Identify which cell holds the provided text, then report its (X, Y) central coordinate. 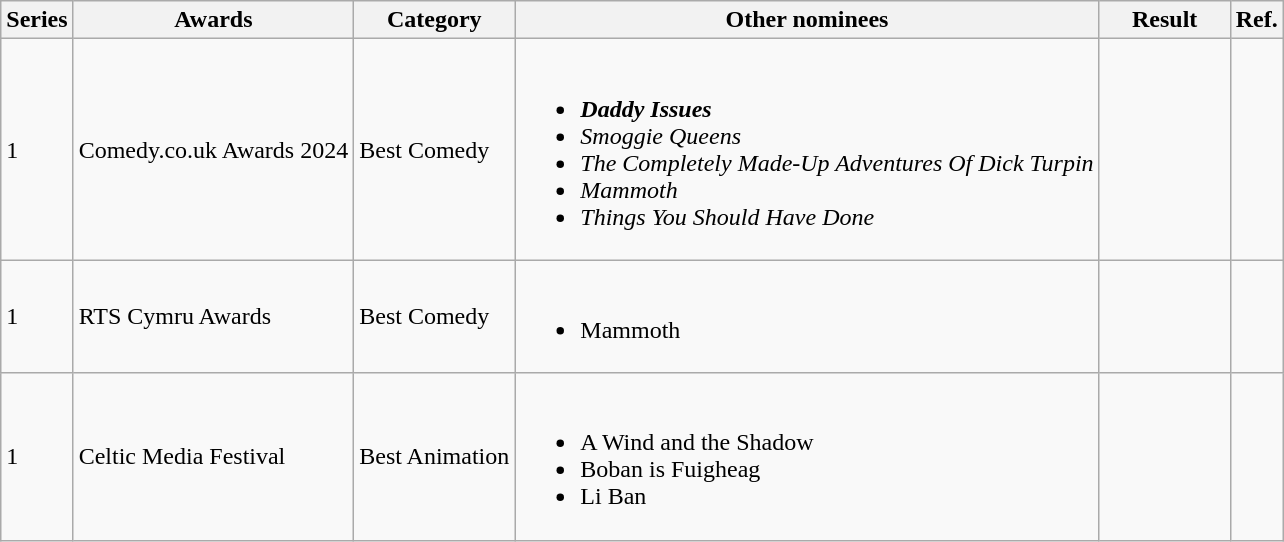
RTS Cymru Awards (214, 316)
Celtic Media Festival (214, 456)
Category (434, 20)
Mammoth (807, 316)
Daddy IssuesSmoggie QueensThe Completely Made-Up Adventures Of Dick TurpinMammothThings You Should Have Done (807, 150)
Best Animation (434, 456)
Comedy.co.uk Awards 2024 (214, 150)
Ref. (1256, 20)
Awards (214, 20)
Other nominees (807, 20)
Series (37, 20)
A Wind and the ShadowBoban is FuigheagLi Ban (807, 456)
Result (1164, 20)
